Scan for the cell matching the given text and deliver its [x, y] coordinate at center. 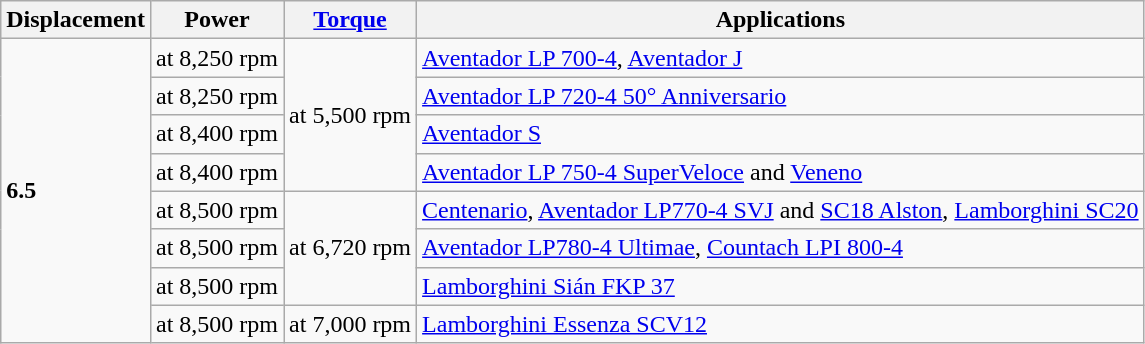
at 5,500 rpm [350, 115]
Aventador S [781, 134]
at 6,720 rpm [350, 248]
Aventador LP780-4 Ultimae, Countach LPI 800-4 [781, 248]
Aventador LP 720-4 50° Anniversario [781, 96]
Aventador LP 700-4, Aventador J [781, 58]
6.5 [76, 191]
Aventador LP 750-4 SuperVeloce and Veneno [781, 172]
Torque [350, 20]
Applications [781, 20]
Displacement [76, 20]
Power [216, 20]
Lamborghini Sián FKP 37 [781, 286]
Lamborghini Essenza SCV12 [781, 324]
at 7,000 rpm [350, 324]
Centenario, Aventador LP770-4 SVJ and SC18 Alston, Lamborghini SC20 [781, 210]
